Output the (x, y) coordinate of the center of the cell containing the given text.  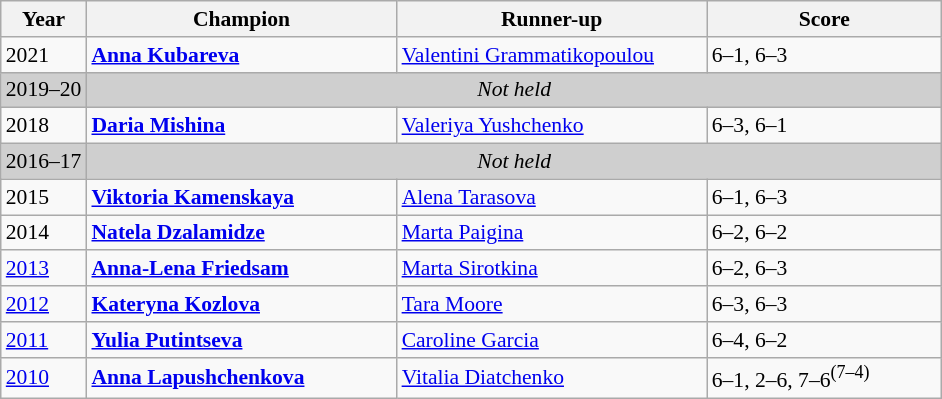
2021 (44, 55)
2019–20 (44, 90)
Year (44, 19)
2014 (44, 233)
Valeriya Yushchenko (552, 126)
2010 (44, 378)
6–2, 6–3 (824, 269)
Anna Kubareva (241, 55)
Anna-Lena Friedsam (241, 269)
2018 (44, 126)
Alena Tarasova (552, 197)
Champion (241, 19)
Marta Paigina (552, 233)
Valentini Grammatikopoulou (552, 55)
2016–17 (44, 162)
Natela Dzalamidze (241, 233)
2012 (44, 304)
Anna Lapushchenkova (241, 378)
Kateryna Kozlova (241, 304)
Marta Sirotkina (552, 269)
Yulia Putintseva (241, 340)
6–3, 6–3 (824, 304)
6–2, 6–2 (824, 233)
Viktoria Kamenskaya (241, 197)
2015 (44, 197)
Tara Moore (552, 304)
2011 (44, 340)
Daria Mishina (241, 126)
6–4, 6–2 (824, 340)
2013 (44, 269)
Runner-up (552, 19)
6–3, 6–1 (824, 126)
Caroline Garcia (552, 340)
6–1, 2–6, 7–6(7–4) (824, 378)
Vitalia Diatchenko (552, 378)
Score (824, 19)
